Capture the cell that displays the provided text and extract its [x, y] central coordinate. 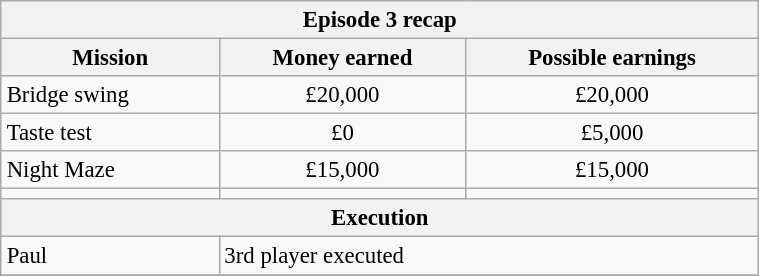
Bridge swing [110, 95]
Execution [380, 218]
Mission [110, 57]
Episode 3 recap [380, 20]
3rd player executed [488, 256]
Taste test [110, 133]
£0 [342, 133]
Paul [110, 256]
Night Maze [110, 170]
Money earned [342, 57]
Possible earnings [612, 57]
£5,000 [612, 133]
